Determine the [X, Y] coordinate at the center of the cell enclosing the given text.  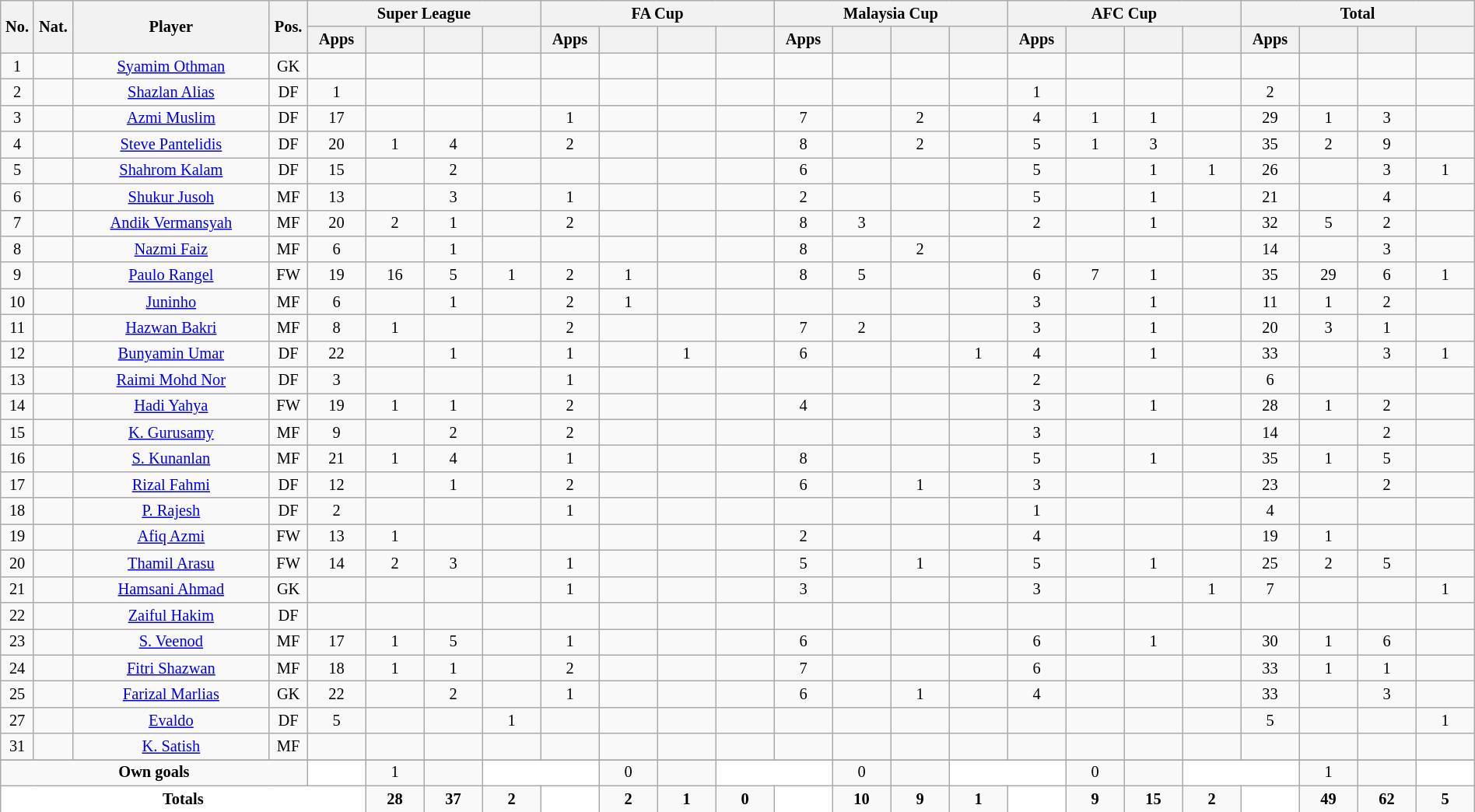
Thamil Arasu [171, 563]
Zaiful Hakim [171, 615]
Shahrom Kalam [171, 170]
Nazmi Faiz [171, 249]
P. Rajesh [171, 511]
Fitri Shazwan [171, 668]
Hazwan Bakri [171, 327]
Azmi Muslim [171, 118]
24 [17, 668]
Afiq Azmi [171, 537]
Super League [424, 13]
Player [171, 26]
Shazlan Alias [171, 92]
62 [1386, 799]
Juninho [171, 302]
26 [1270, 170]
Farizal Marlias [171, 694]
Hadi Yahya [171, 406]
Evaldo [171, 720]
Nat. [53, 26]
No. [17, 26]
K. Satish [171, 747]
Bunyamin Umar [171, 354]
FA Cup [657, 13]
27 [17, 720]
AFC Cup [1124, 13]
Shukur Jusoh [171, 197]
Malaysia Cup [891, 13]
Own goals [154, 772]
S. Veenod [171, 642]
Hamsani Ahmad [171, 590]
32 [1270, 223]
Pos. [288, 26]
S. Kunanlan [171, 458]
30 [1270, 642]
K. Gurusamy [171, 432]
31 [17, 747]
Rizal Fahmi [171, 485]
Total [1358, 13]
49 [1329, 799]
Steve Pantelidis [171, 145]
Paulo Rangel [171, 275]
37 [453, 799]
Totals [184, 799]
Syamim Othman [171, 66]
Andik Vermansyah [171, 223]
Raimi Mohd Nor [171, 380]
